For the text-containing cell, return its midpoint in (X, Y) coordinate format. 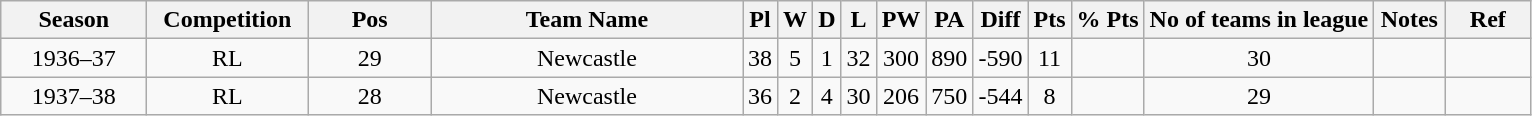
32 (858, 58)
PW (901, 20)
36 (760, 96)
28 (370, 96)
11 (1050, 58)
% Pts (1108, 20)
L (858, 20)
PA (950, 20)
Ref (1488, 20)
Pos (370, 20)
W (796, 20)
206 (901, 96)
5 (796, 58)
4 (827, 96)
D (827, 20)
Season (74, 20)
1 (827, 58)
300 (901, 58)
2 (796, 96)
Competition (228, 20)
-590 (1000, 58)
-544 (1000, 96)
Diff (1000, 20)
Pl (760, 20)
1936–37 (74, 58)
No of teams in league (1259, 20)
750 (950, 96)
Notes (1410, 20)
38 (760, 58)
Team Name (586, 20)
Pts (1050, 20)
1937–38 (74, 96)
8 (1050, 96)
890 (950, 58)
